Locate the cell with the specified text and output its [x, y] center coordinate. 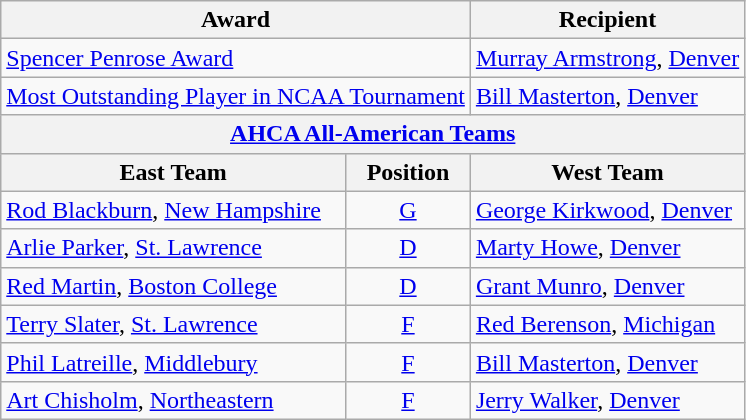
Art Chisholm, Northeastern [174, 400]
Phil Latreille, Middlebury [174, 362]
Rod Blackburn, New Hampshire [174, 210]
Position [408, 172]
West Team [607, 172]
Red Martin, Boston College [174, 286]
George Kirkwood, Denver [607, 210]
Grant Munro, Denver [607, 286]
Arlie Parker, St. Lawrence [174, 248]
AHCA All-American Teams [373, 134]
Spencer Penrose Award [236, 58]
G [408, 210]
Recipient [607, 20]
Most Outstanding Player in NCAA Tournament [236, 96]
East Team [174, 172]
Murray Armstrong, Denver [607, 58]
Red Berenson, Michigan [607, 324]
Jerry Walker, Denver [607, 400]
Award [236, 20]
Marty Howe, Denver [607, 248]
Terry Slater, St. Lawrence [174, 324]
